Locate the cell with the specified text and output its [X, Y] center coordinate. 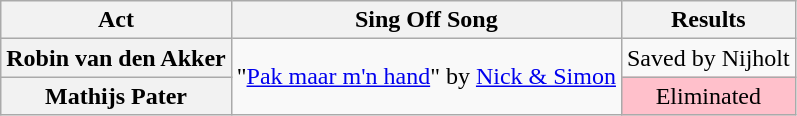
Results [708, 20]
Act [116, 20]
Eliminated [708, 96]
Sing Off Song [426, 20]
Mathijs Pater [116, 96]
Saved by Nijholt [708, 58]
"Pak maar m'n hand" by Nick & Simon [426, 77]
Robin van den Akker [116, 58]
